Scan for the cell matching the given text and deliver its (X, Y) coordinate at center. 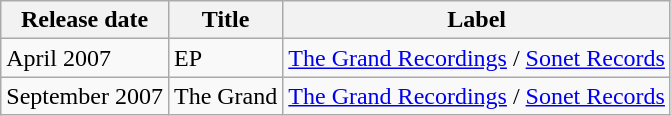
April 2007 (85, 58)
EP (225, 58)
The Grand (225, 96)
September 2007 (85, 96)
Release date (85, 20)
Label (477, 20)
Title (225, 20)
